Return [x, y] of the center of cell containing provided text 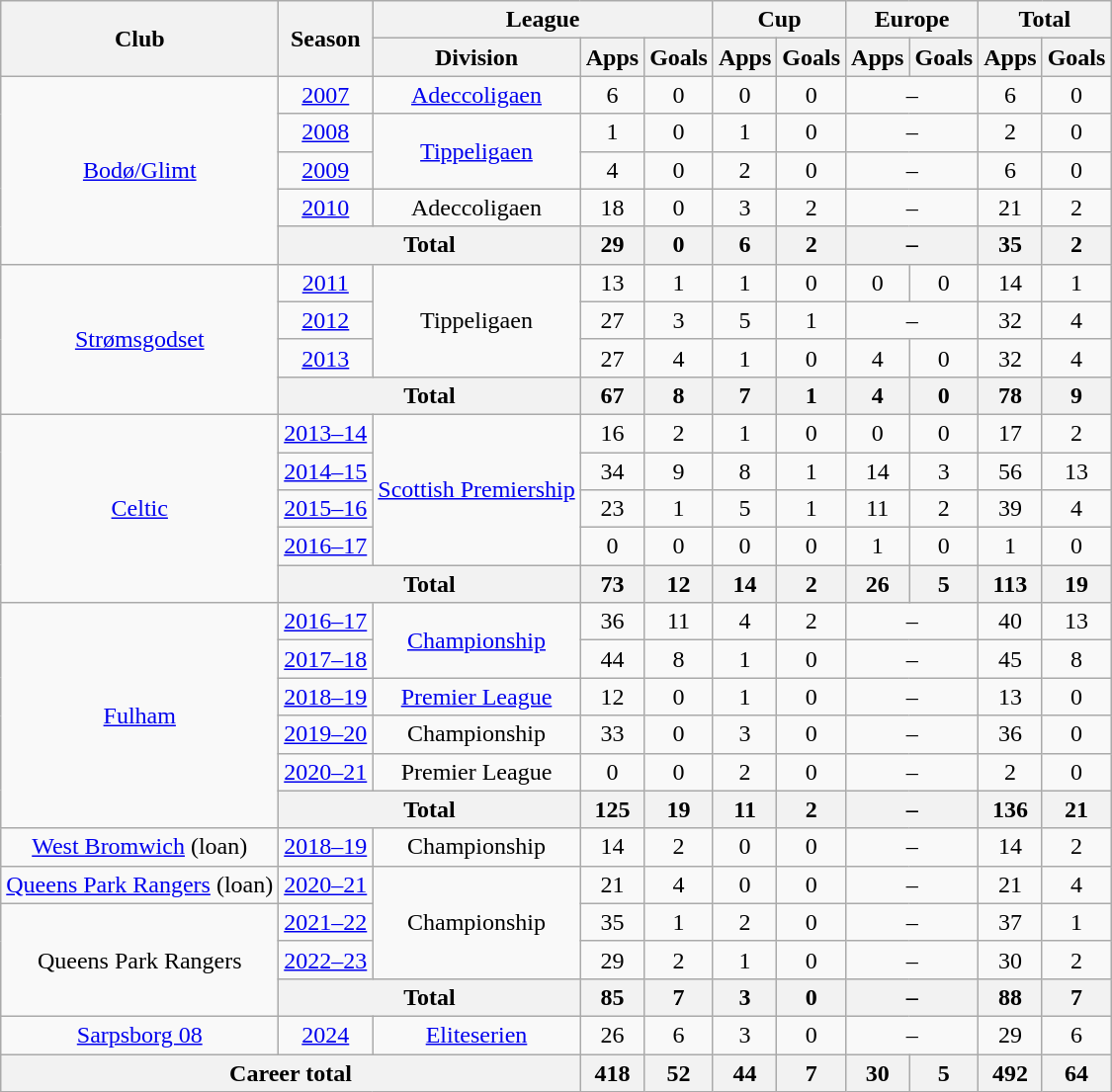
125 [612, 809]
2021–22 [326, 922]
2024 [326, 1035]
Europe [912, 20]
League [544, 20]
113 [1010, 584]
2013–14 [326, 433]
Strømsgodset [140, 339]
56 [1010, 471]
Division [476, 57]
492 [1010, 1072]
West Bromwich (loan) [140, 847]
2017–18 [326, 659]
40 [1010, 622]
45 [1010, 659]
33 [612, 734]
73 [612, 584]
2009 [326, 170]
37 [1010, 922]
Queens Park Rangers (loan) [140, 884]
17 [1010, 433]
2011 [326, 283]
2012 [326, 320]
18 [612, 208]
67 [612, 395]
Celtic [140, 508]
23 [612, 509]
Eliteserien [476, 1035]
Club [140, 39]
2022–23 [326, 960]
52 [679, 1072]
2014–15 [326, 471]
Bodø/Glimt [140, 170]
Career total [291, 1072]
2015–16 [326, 509]
418 [612, 1072]
2007 [326, 95]
34 [612, 471]
39 [1010, 509]
2008 [326, 132]
88 [1010, 997]
Sarpsborg 08 [140, 1035]
Season [326, 39]
16 [612, 433]
85 [612, 997]
64 [1076, 1072]
2010 [326, 208]
78 [1010, 395]
2013 [326, 358]
Fulham [140, 715]
Scottish Premiership [476, 489]
Queens Park Rangers [140, 960]
136 [1010, 809]
Cup [779, 20]
2019–20 [326, 734]
